Identify which cell holds the provided text, then report its (x, y) central coordinate. 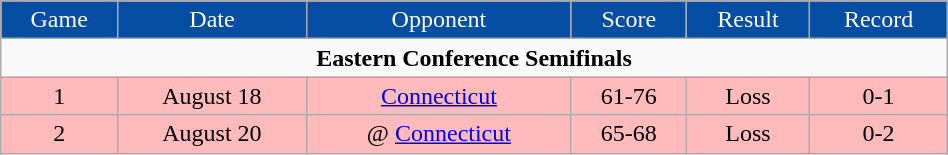
Opponent (438, 20)
Score (628, 20)
Connecticut (438, 96)
Eastern Conference Semifinals (474, 58)
Date (212, 20)
61-76 (628, 96)
August 18 (212, 96)
0-1 (878, 96)
Game (60, 20)
1 (60, 96)
65-68 (628, 134)
August 20 (212, 134)
Result (748, 20)
@ Connecticut (438, 134)
Record (878, 20)
2 (60, 134)
0-2 (878, 134)
